From the cell containing the given text, extract its center point as (x, y) coordinate. 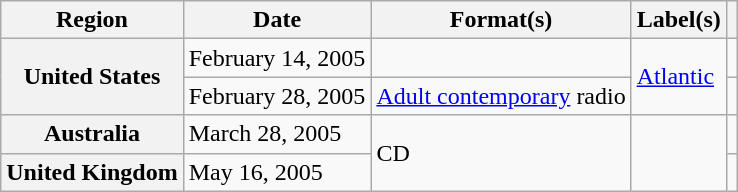
United States (92, 77)
CD (501, 153)
Adult contemporary radio (501, 96)
Label(s) (678, 20)
United Kingdom (92, 172)
February 14, 2005 (277, 58)
May 16, 2005 (277, 172)
Australia (92, 134)
Region (92, 20)
Atlantic (678, 77)
February 28, 2005 (277, 96)
Format(s) (501, 20)
Date (277, 20)
March 28, 2005 (277, 134)
